For the text-containing cell, return its midpoint in (X, Y) coordinate format. 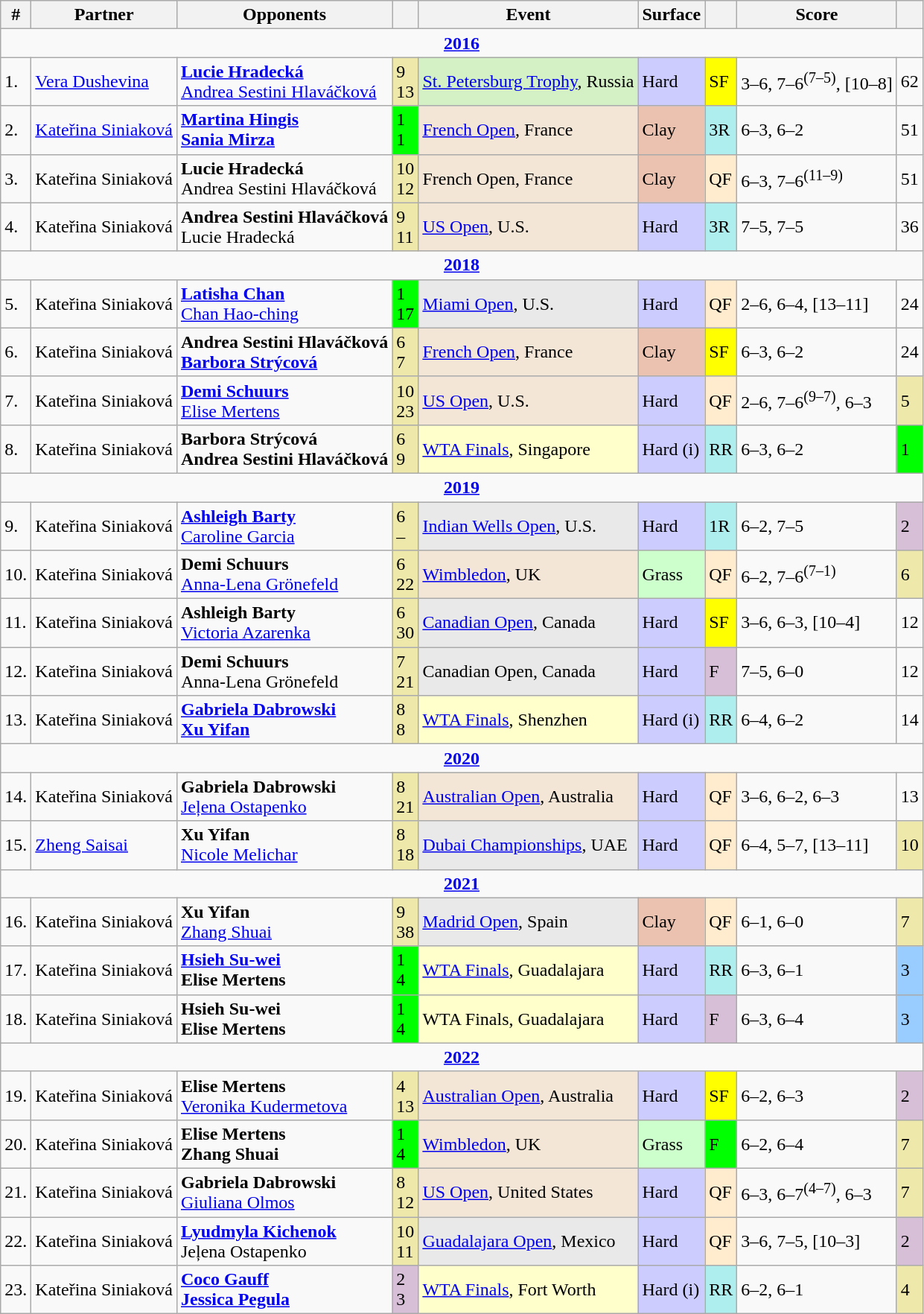
6–2, 6–3 (817, 1095)
22. (16, 1241)
2018 (462, 265)
6 (910, 575)
9 38 (405, 922)
6–1, 6–0 (817, 922)
23. (16, 1290)
Lyudmyla Kichenok Jeļena Ostapenko (284, 1241)
62 (910, 82)
Ashleigh Barty Caroline Garcia (284, 526)
Elise Mertens Veronika Kudermetova (284, 1095)
2 3 (405, 1290)
18. (16, 1019)
Latisha Chan Chan Hao-ching (284, 304)
1. (16, 82)
Barbora Strýcová Andrea Sestini Hlaváčková (284, 448)
2–6, 7–6(9–7), 6–3 (817, 401)
9 13 (405, 82)
Andrea Sestini Hlaváčková Barbora Strýcová (284, 352)
Gabriela Dabrowski Jeļena Ostapenko (284, 797)
6–3, 7–6(11–9) (817, 179)
8 21 (405, 797)
Xu Yifan Nicole Melichar (284, 845)
10 12 (405, 179)
4. (16, 226)
6–3, 6–7(4–7), 6–3 (817, 1192)
Martina Hingis Sania Mirza (284, 130)
14. (16, 797)
Xu Yifan Zhang Shuai (284, 922)
Partner (104, 15)
6 22 (405, 575)
Event (529, 15)
3–6, 7–5, [10–3] (817, 1241)
# (16, 15)
Coco Gauff Jessica Pegula (284, 1290)
6–2, 7–6(7–1) (817, 575)
13. (16, 720)
2022 (462, 1057)
4 (910, 1290)
Elise Mertens Zhang Shuai (284, 1144)
US Open, United States (529, 1192)
2021 (462, 883)
1 1 (405, 130)
1R (721, 526)
1 17 (405, 304)
Opponents (284, 15)
6–2, 7–5 (817, 526)
19. (16, 1095)
Demi Schuurs Elise Mertens (284, 401)
10 11 (405, 1241)
Andrea Sestini Hlaváčková Lucie Hradecká (284, 226)
6–2, 6–4 (817, 1144)
8 8 (405, 720)
16. (16, 922)
8 12 (405, 1192)
21. (16, 1192)
7 21 (405, 672)
8. (16, 448)
17. (16, 970)
WTA Finals, Shenzhen (529, 720)
10. (16, 575)
Zheng Saisai (104, 845)
11. (16, 623)
6 7 (405, 352)
6 9 (405, 448)
6. (16, 352)
20. (16, 1144)
9. (16, 526)
6 – (405, 526)
2019 (462, 487)
2. (16, 130)
5. (16, 304)
1 (910, 448)
6 30 (405, 623)
36 (910, 226)
WTA Finals, Fort Worth (529, 1290)
2016 (462, 43)
7–5, 6–0 (817, 672)
Guadalajara Open, Mexico (529, 1241)
Indian Wells Open, U.S. (529, 526)
8 18 (405, 845)
6–2, 6–1 (817, 1290)
9 11 (405, 226)
WTA Finals, Singapore (529, 448)
6–3, 6–4 (817, 1019)
Miami Open, U.S. (529, 304)
Vera Dushevina (104, 82)
6–4, 5–7, [13–11] (817, 845)
2–6, 6–4, [13–11] (817, 304)
Score (817, 15)
Dubai Championships, UAE (529, 845)
3–6, 6–3, [10–4] (817, 623)
6–3, 6–1 (817, 970)
3. (16, 179)
10 23 (405, 401)
3–6, 7–6(7–5), [10–8] (817, 82)
Gabriela Dabrowski Giuliana Olmos (284, 1192)
13 (910, 797)
15. (16, 845)
4 13 (405, 1095)
5 (910, 401)
14 (910, 720)
6–4, 6–2 (817, 720)
2020 (462, 758)
3–6, 6–2, 6–3 (817, 797)
10 (910, 845)
7–5, 7–5 (817, 226)
Madrid Open, Spain (529, 922)
St. Petersburg Trophy, Russia (529, 82)
Gabriela Dabrowski Xu Yifan (284, 720)
7. (16, 401)
Ashleigh Barty Victoria Azarenka (284, 623)
12. (16, 672)
Surface (672, 15)
